Return the (X, Y) coordinate for the center point of the cell that contains the specified text.  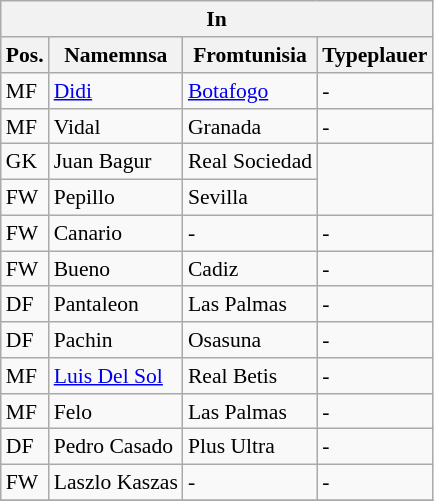
Felo (116, 411)
Pos. (25, 55)
Bueno (116, 269)
Osasuna (250, 340)
Pantaleon (116, 304)
In (217, 19)
Luis Del Sol (116, 376)
Pachin (116, 340)
Namemnsa (116, 55)
GK (25, 162)
Plus Ultra (250, 447)
Botafogo (250, 91)
Granada (250, 126)
Pedro Casado (116, 447)
Fromtunisia (250, 55)
Laszlo Kaszas (116, 482)
Canario (116, 233)
Pepillo (116, 197)
Cadiz (250, 269)
Vidal (116, 126)
Typeplauer (374, 55)
Sevilla (250, 197)
Juan Bagur (116, 162)
Didi (116, 91)
Real Betis (250, 376)
Real Sociedad (250, 162)
